Determine the (x, y) coordinate at the center of the cell enclosing the given text.  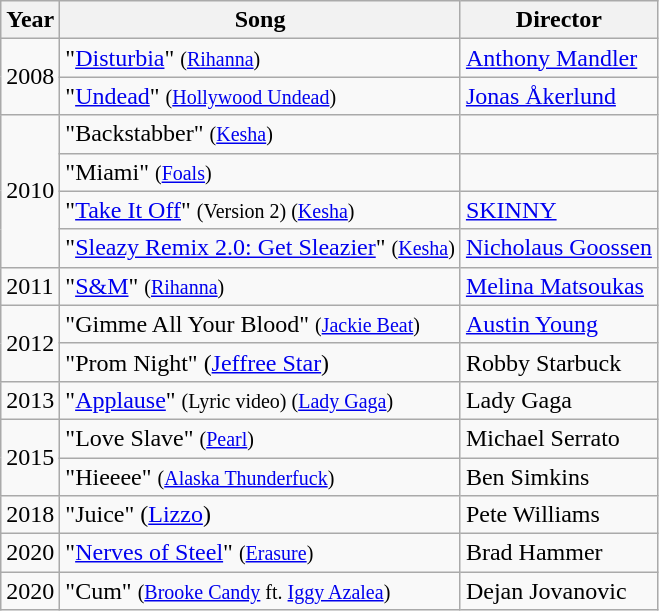
Nicholaus Goossen (558, 248)
"Applause" (Lyric video) (Lady Gaga) (260, 400)
"S&M" (Rihanna) (260, 286)
2013 (30, 400)
2011 (30, 286)
2012 (30, 343)
"Hieeee" (Alaska Thunderfuck) (260, 477)
"Undead" (Hollywood Undead) (260, 96)
Austin Young (558, 324)
"Sleazy Remix 2.0: Get Sleazier" (Kesha) (260, 248)
Michael Serrato (558, 438)
"Disturbia" (Rihanna) (260, 58)
"Miami" (Foals) (260, 172)
Song (260, 20)
"Love Slave" (Pearl) (260, 438)
Dejan Jovanovic (558, 591)
2008 (30, 77)
Anthony Mandler (558, 58)
Director (558, 20)
"Nerves of Steel" (Erasure) (260, 553)
Jonas Åkerlund (558, 96)
"Prom Night" (Jeffree Star) (260, 362)
"Take It Off" (Version 2) (Kesha) (260, 210)
Lady Gaga (558, 400)
2010 (30, 191)
"Juice" (Lizzo) (260, 515)
SKINNY (558, 210)
Year (30, 20)
Robby Starbuck (558, 362)
"Gimme All Your Blood" (Jackie Beat) (260, 324)
Melina Matsoukas (558, 286)
"Cum" (Brooke Candy ft. Iggy Azalea) (260, 591)
2018 (30, 515)
"Backstabber" (Kesha) (260, 134)
Brad Hammer (558, 553)
Pete Williams (558, 515)
2015 (30, 457)
Ben Simkins (558, 477)
